Locate the cell with the specified text and output its (X, Y) center coordinate. 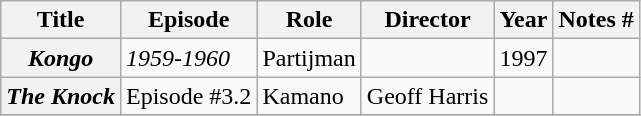
Partijman (309, 58)
1997 (524, 58)
Kamano (309, 96)
Episode (188, 20)
Title (61, 20)
Kongo (61, 58)
Director (428, 20)
Notes # (596, 20)
Role (309, 20)
1959-1960 (188, 58)
Episode #3.2 (188, 96)
Geoff Harris (428, 96)
Year (524, 20)
The Knock (61, 96)
